Provide the (x, y) coordinate of the cell's center where the given text is located.  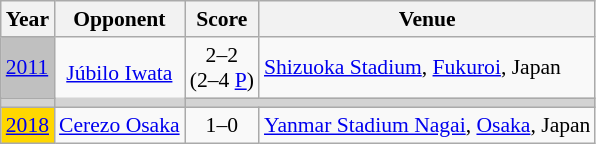
Venue (427, 19)
Score (222, 19)
1–0 (222, 126)
Júbilo Iwata (120, 72)
2011 (28, 68)
Shizuoka Stadium, Fukuroi, Japan (427, 68)
Year (28, 19)
2018 (28, 126)
Cerezo Osaka (120, 126)
2–2(2–4 P) (222, 68)
Yanmar Stadium Nagai, Osaka, Japan (427, 126)
Opponent (120, 19)
